Extract the [x, y] coordinate from the center of the cell holding the provided text.  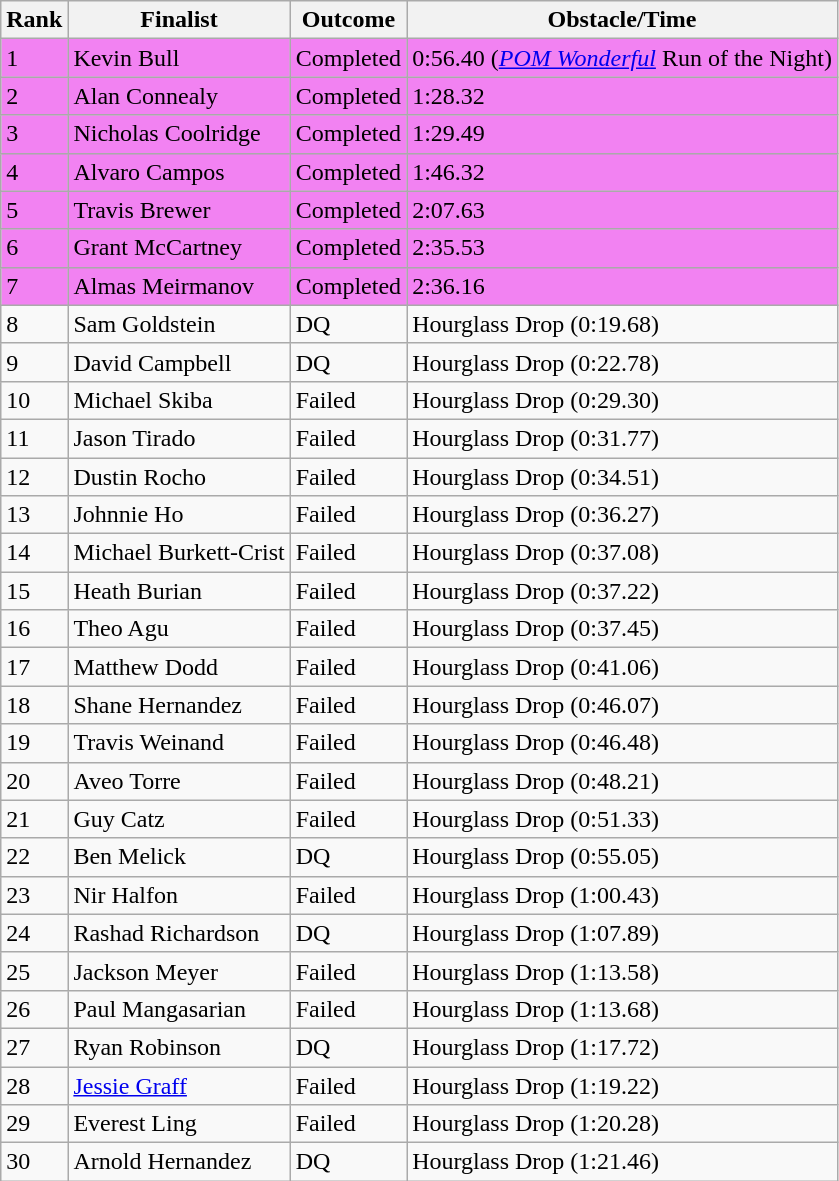
Jackson Meyer [179, 971]
Hourglass Drop (0:51.33) [622, 819]
20 [34, 781]
2:35.53 [622, 248]
30 [34, 1162]
7 [34, 286]
Arnold Hernandez [179, 1162]
2 [34, 96]
Shane Hernandez [179, 705]
1 [34, 58]
Travis Brewer [179, 210]
28 [34, 1085]
Matthew Dodd [179, 667]
8 [34, 324]
1:46.32 [622, 172]
2:36.16 [622, 286]
Hourglass Drop (1:13.68) [622, 1009]
14 [34, 553]
0:56.40 (POM Wonderful Run of the Night) [622, 58]
12 [34, 477]
Theo Agu [179, 629]
Johnnie Ho [179, 515]
Kevin Bull [179, 58]
Hourglass Drop (0:31.77) [622, 438]
2:07.63 [622, 210]
Nicholas Coolridge [179, 134]
Hourglass Drop (0:37.45) [622, 629]
David Campbell [179, 362]
11 [34, 438]
Ben Melick [179, 857]
Outcome [348, 20]
9 [34, 362]
1:28.32 [622, 96]
22 [34, 857]
Hourglass Drop (0:37.08) [622, 553]
Hourglass Drop (0:19.68) [622, 324]
Michael Burkett-Crist [179, 553]
Hourglass Drop (1:19.22) [622, 1085]
23 [34, 895]
Hourglass Drop (0:46.48) [622, 743]
Everest Ling [179, 1124]
Michael Skiba [179, 400]
Hourglass Drop (0:48.21) [622, 781]
Rashad Richardson [179, 933]
10 [34, 400]
Hourglass Drop (0:41.06) [622, 667]
Rank [34, 20]
Hourglass Drop (0:22.78) [622, 362]
Hourglass Drop (0:46.07) [622, 705]
Paul Mangasarian [179, 1009]
Nir Halfon [179, 895]
6 [34, 248]
Alvaro Campos [179, 172]
Hourglass Drop (1:00.43) [622, 895]
24 [34, 933]
Dustin Rocho [179, 477]
Alan Connealy [179, 96]
Hourglass Drop (0:36.27) [622, 515]
17 [34, 667]
Jessie Graff [179, 1085]
25 [34, 971]
Sam Goldstein [179, 324]
Hourglass Drop (1:07.89) [622, 933]
Hourglass Drop (0:29.30) [622, 400]
Hourglass Drop (0:55.05) [622, 857]
Hourglass Drop (0:34.51) [622, 477]
Finalist [179, 20]
Obstacle/Time [622, 20]
3 [34, 134]
Almas Meirmanov [179, 286]
4 [34, 172]
27 [34, 1047]
13 [34, 515]
Aveo Torre [179, 781]
5 [34, 210]
Hourglass Drop (1:17.72) [622, 1047]
Heath Burian [179, 591]
Guy Catz [179, 819]
Ryan Robinson [179, 1047]
Hourglass Drop (1:13.58) [622, 971]
Jason Tirado [179, 438]
21 [34, 819]
Travis Weinand [179, 743]
Hourglass Drop (1:20.28) [622, 1124]
Grant McCartney [179, 248]
1:29.49 [622, 134]
16 [34, 629]
26 [34, 1009]
Hourglass Drop (0:37.22) [622, 591]
29 [34, 1124]
15 [34, 591]
Hourglass Drop (1:21.46) [622, 1162]
19 [34, 743]
18 [34, 705]
